From the cell containing the given text, extract its center point as (x, y) coordinate. 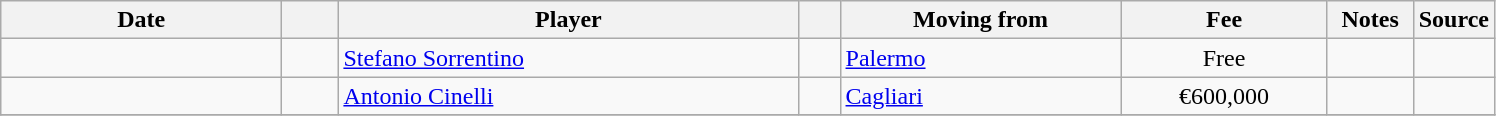
Antonio Cinelli (568, 96)
Palermo (980, 58)
Source (1454, 20)
Date (142, 20)
Moving from (980, 20)
€600,000 (1224, 96)
Notes (1370, 20)
Player (568, 20)
Free (1224, 58)
Cagliari (980, 96)
Stefano Sorrentino (568, 58)
Fee (1224, 20)
